Find where the given text appears and provide that cell's center as (x, y) coordinate. 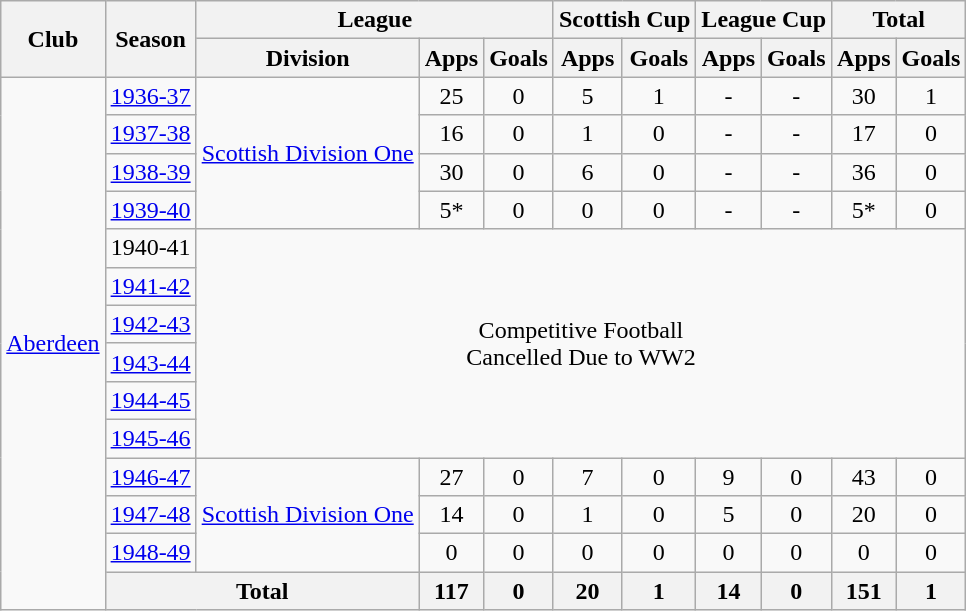
1941-42 (150, 286)
Club (53, 39)
Aberdeen (53, 344)
17 (864, 134)
Scottish Cup (624, 20)
1945-46 (150, 438)
1944-45 (150, 400)
Competitive FootballCancelled Due to WW2 (581, 343)
25 (451, 96)
1940-41 (150, 248)
Division (308, 58)
1943-44 (150, 362)
1947-48 (150, 515)
1938-39 (150, 172)
7 (587, 477)
1946-47 (150, 477)
Season (150, 39)
1936-37 (150, 96)
1948-49 (150, 553)
151 (864, 591)
6 (587, 172)
9 (728, 477)
1937-38 (150, 134)
16 (451, 134)
1939-40 (150, 210)
League (374, 20)
1942-43 (150, 324)
43 (864, 477)
27 (451, 477)
36 (864, 172)
League Cup (764, 20)
117 (451, 591)
